Extract the [x, y] coordinate from the center of the cell holding the provided text.  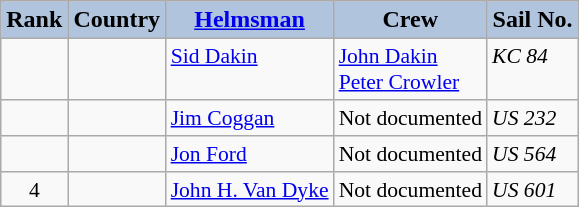
Country [117, 20]
Jim Coggan [250, 118]
Jon Ford [250, 154]
Crew [410, 20]
KC 84 [532, 70]
4 [34, 189]
US 564 [532, 154]
Sid Dakin [250, 70]
John H. Van Dyke [250, 189]
Sail No. [532, 20]
Helmsman [250, 20]
Rank [34, 20]
US 232 [532, 118]
US 601 [532, 189]
John DakinPeter Crowler [410, 70]
